Pinpoint the cell where the given text exists, returning its [x, y] midpoint coordinate. 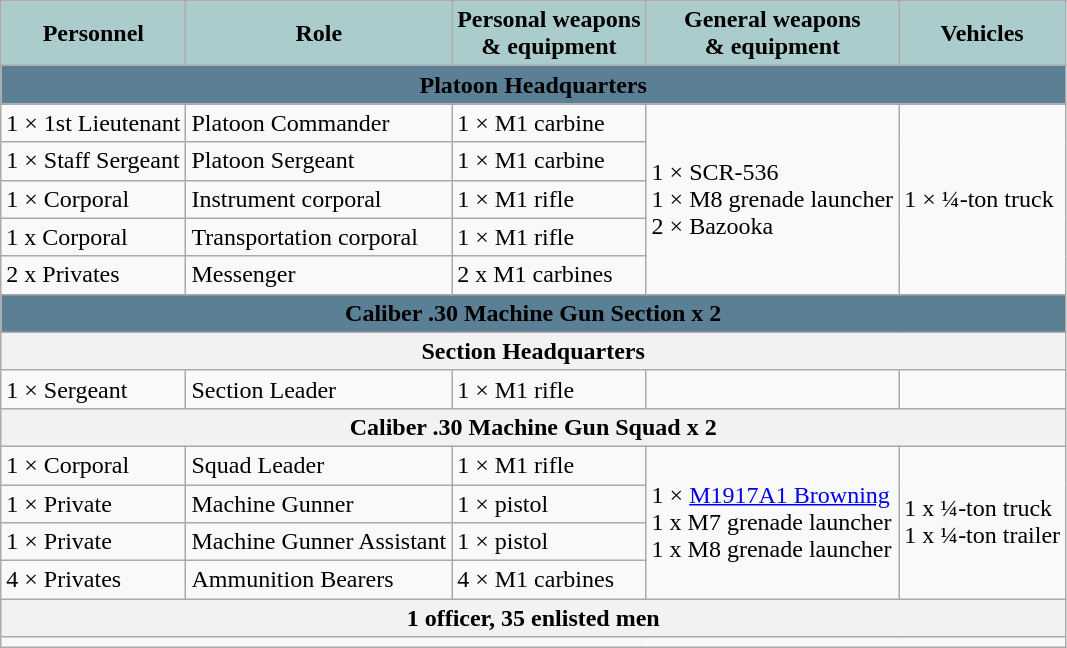
Machine Gunner [319, 503]
2 x Privates [94, 275]
Role [319, 34]
Personnel [94, 34]
1 × ¼-ton truck [982, 199]
Caliber .30 Machine Gun Squad x 2 [534, 427]
1 × Staff Sergeant [94, 161]
1 × SCR-5361 × M8 grenade launcher2 × Bazooka [772, 199]
Transportation corporal [319, 237]
Platoon Headquarters [534, 85]
General weapons& equipment [772, 34]
Machine Gunner Assistant [319, 542]
Platoon Commander [319, 123]
4 × M1 carbines [549, 580]
Instrument corporal [319, 199]
Platoon Sergeant [319, 161]
1 × Sergeant [94, 389]
1 officer, 35 enlisted men [534, 618]
Personal weapons& equipment [549, 34]
4 × Privates [94, 580]
Caliber .30 Machine Gun Section x 2 [534, 313]
1 × M1917A1 Browning1 x M7 grenade launcher1 x M8 grenade launcher [772, 522]
Section Leader [319, 389]
Messenger [319, 275]
Squad Leader [319, 465]
Vehicles [982, 34]
1 × 1st Lieutenant [94, 123]
1 x ¼-ton truck1 x ¼-ton trailer [982, 522]
Ammunition Bearers [319, 580]
2 x M1 carbines [549, 275]
Section Headquarters [534, 351]
1 x Corporal [94, 237]
